From the cell containing the given text, extract its center point as (X, Y) coordinate. 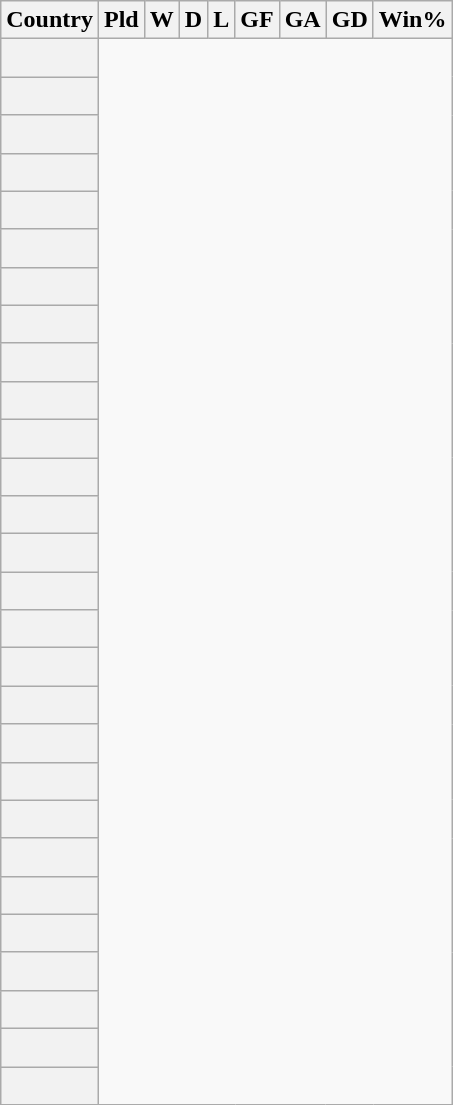
GA (302, 20)
Pld (121, 20)
GD (350, 20)
Country (50, 20)
L (222, 20)
W (162, 20)
GF (257, 20)
D (193, 20)
Win% (412, 20)
